Return [X, Y] of the center of cell containing provided text 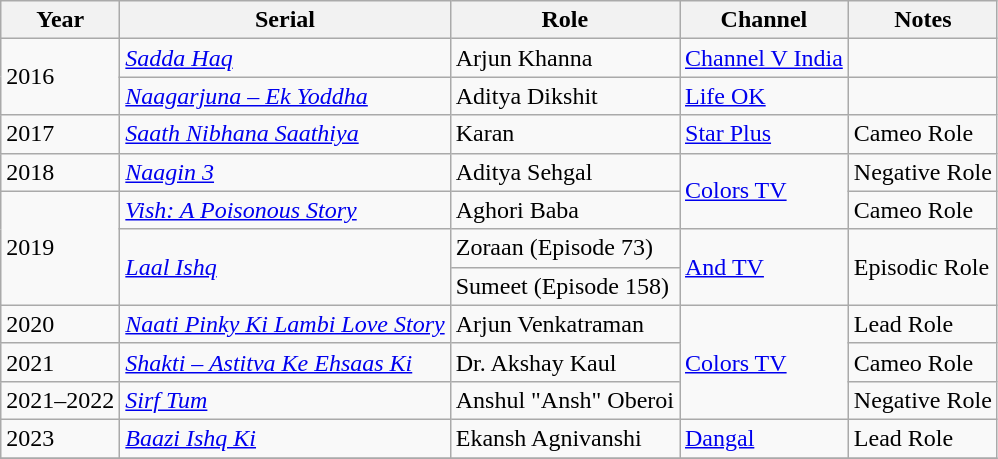
Shakti – Astitva Ke Ehsaas Ki [285, 362]
Naagin 3 [285, 172]
Serial [285, 20]
2021 [60, 362]
Sumeet (Episode 158) [564, 286]
Arjun Venkatraman [564, 324]
2023 [60, 438]
Laal Ishq [285, 267]
Sadda Haq [285, 58]
Aditya Sehgal [564, 172]
Zoraan (Episode 73) [564, 248]
Baazi Ishq Ki [285, 438]
Sirf Tum [285, 400]
Dr. Akshay Kaul [564, 362]
Channel V India [764, 58]
2020 [60, 324]
Year [60, 20]
2018 [60, 172]
2017 [60, 134]
Dangal [764, 438]
2021–2022 [60, 400]
Naati Pinky Ki Lambi Love Story [285, 324]
Karan [564, 134]
Episodic Role [922, 267]
Role [564, 20]
Naagarjuna – Ek Yoddha [285, 96]
2016 [60, 77]
Anshul "Ansh" Oberoi [564, 400]
Arjun Khanna [564, 58]
Life OK [764, 96]
Saath Nibhana Saathiya [285, 134]
And TV [764, 267]
Ekansh Agnivanshi [564, 438]
Vish: A Poisonous Story [285, 210]
Aghori Baba [564, 210]
Channel [764, 20]
Aditya Dikshit [564, 96]
Notes [922, 20]
2019 [60, 248]
Star Plus [764, 134]
